Capture the cell that displays the provided text and extract its [x, y] central coordinate. 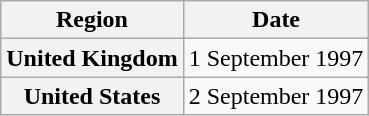
1 September 1997 [276, 58]
United Kingdom [92, 58]
2 September 1997 [276, 96]
United States [92, 96]
Region [92, 20]
Date [276, 20]
